Return (x, y) of the center of cell containing provided text 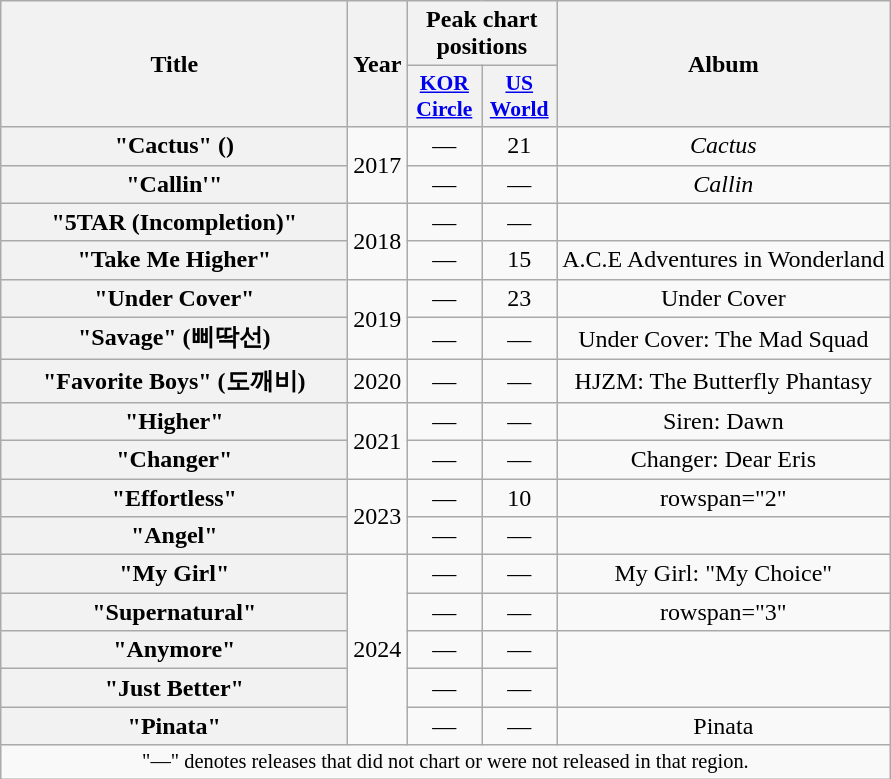
"My Girl" (174, 574)
Album (724, 64)
2017 (378, 165)
"Higher" (174, 421)
"Take Me Higher" (174, 260)
US World (520, 96)
Pinata (724, 726)
Year (378, 64)
Under Cover (724, 298)
HJZM: The Butterfly Phantasy (724, 382)
Siren: Dawn (724, 421)
2018 (378, 241)
Cactus (724, 146)
Changer: Dear Eris (724, 459)
2021 (378, 440)
Peak chart positions (482, 34)
"Favorite Boys" (도깨비) (174, 382)
"Savage" (삐딱선) (174, 338)
rowspan="3" (724, 612)
2023 (378, 516)
My Girl: "My Choice" (724, 574)
Under Cover: The Mad Squad (724, 338)
10 (520, 497)
"Under Cover" (174, 298)
2019 (378, 320)
"Just Better" (174, 688)
"Callin'" (174, 184)
rowspan="2" (724, 497)
"Supernatural" (174, 612)
"Pinata" (174, 726)
21 (520, 146)
"Effortless" (174, 497)
15 (520, 260)
KOR Circle (444, 96)
2024 (378, 650)
23 (520, 298)
"—" denotes releases that did not chart or were not released in that region. (446, 762)
Callin (724, 184)
"Changer" (174, 459)
2020 (378, 382)
"Anymore" (174, 650)
"Cactus" () (174, 146)
"5TAR (Incompletion)" (174, 222)
Title (174, 64)
A.C.E Adventures in Wonderland (724, 260)
"Angel" (174, 536)
